Search for the cell housing the specified text and yield its (x, y) center coordinate. 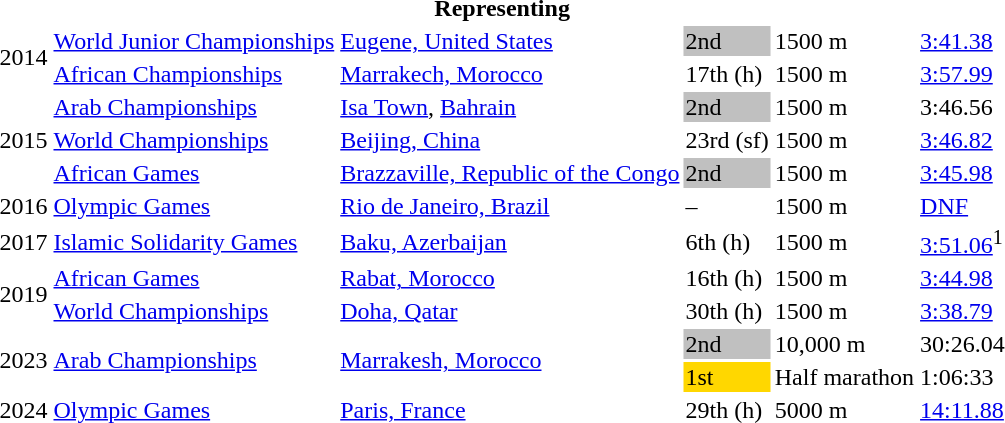
Islamic Solidarity Games (194, 242)
Marrakesh, Morocco (510, 360)
Rio de Janeiro, Brazil (510, 206)
Eugene, United States (510, 41)
Brazzaville, Republic of the Congo (510, 173)
Marrakech, Morocco (510, 74)
World Junior Championships (194, 41)
10,000 m (844, 344)
Rabat, Morocco (510, 278)
17th (h) (727, 74)
6th (h) (727, 242)
Baku, Azerbaijan (510, 242)
23rd (sf) (727, 140)
30th (h) (727, 311)
– (727, 206)
Isa Town, Bahrain (510, 107)
Doha, Qatar (510, 311)
African Championships (194, 74)
Half marathon (844, 377)
16th (h) (727, 278)
1st (727, 377)
Beijing, China (510, 140)
Olympic Games (194, 206)
